Detect which cell encompasses the target text, then output its [X, Y] center coordinate. 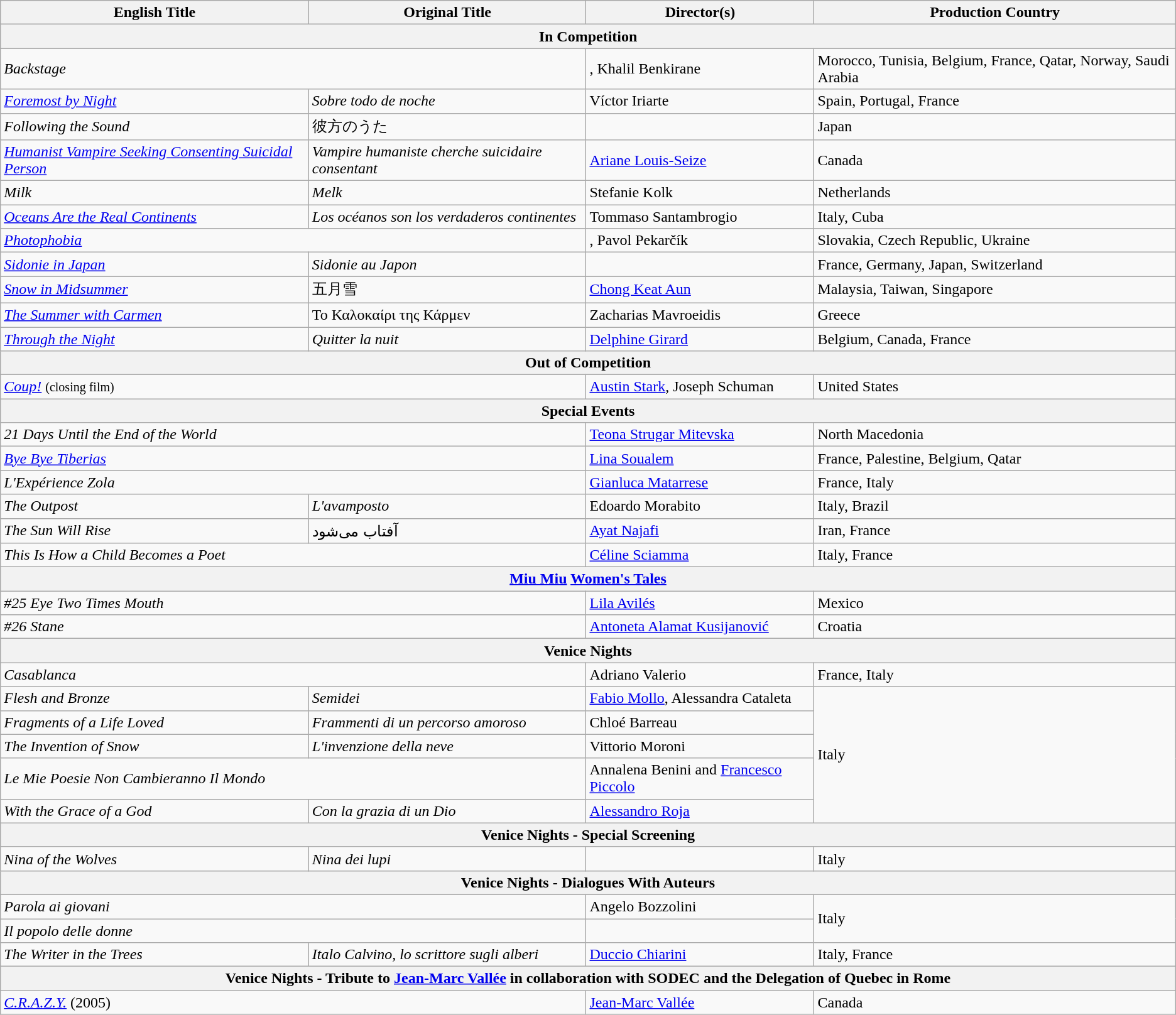
Lila Avilés [700, 603]
Edoardo Morabito [700, 506]
Duccio Chiarini [700, 955]
North Macedonia [995, 435]
Sobre todo de noche [447, 101]
Sidonie in Japan [155, 264]
Venice Nights [588, 651]
Frammenti di un percorso amoroso [447, 722]
Víctor Iriarte [700, 101]
In Competition [588, 36]
Miu Miu Women's Tales [588, 579]
Melk [447, 193]
Humanist Vampire Seeking Consenting Suicidal Person [155, 161]
#26 Stane [293, 627]
Quitter la nuit [447, 339]
English Title [155, 13]
Austin Stark, Joseph Schuman [700, 387]
Adriano Valerio [700, 675]
The Outpost [155, 506]
Los océanos son los verdaderos continentes [447, 217]
Semidei [447, 698]
Photophobia [293, 241]
Angelo Bozzolini [700, 906]
Italy, Brazil [995, 506]
Céline Sciamma [700, 555]
Annalena Benini and Francesco Piccolo [700, 779]
Iran, France [995, 531]
Delphine Girard [700, 339]
Out of Competition [588, 363]
This Is How a Child Becomes a Poet [293, 555]
Il popolo delle donne [293, 930]
The Writer in the Trees [155, 955]
Con la grazia di un Dio [447, 811]
Lina Soualem [700, 459]
Venice Nights - Dialogues With Auteurs [588, 882]
Flesh and Bronze [155, 698]
United States [995, 387]
Backstage [293, 69]
Japan [995, 127]
Belgium, Canada, France [995, 339]
Teona Strugar Mitevska [700, 435]
Zacharias Mavroeidis [700, 315]
Chong Keat Aun [700, 290]
Vampire humaniste cherche suicidaire consentant [447, 161]
L'Expérience Zola [293, 482]
The Invention of Snow [155, 746]
Malaysia, Taiwan, Singapore [995, 290]
Italo Calvino, lo scrittore sugli alberi [447, 955]
Oceans Are the Real Continents [155, 217]
Antoneta Alamat Kusijanović [700, 627]
Parola ai giovani [293, 906]
Milk [155, 193]
Morocco, Tunisia, Belgium, France, Qatar, Norway, Saudi Arabia [995, 69]
#25 Eye Two Times Mouth [293, 603]
Original Title [447, 13]
Casablanca [293, 675]
五月雪 [447, 290]
Fragments of a Life Loved [155, 722]
Tommaso Santambrogio [700, 217]
Venice Nights - Tribute to Jean-Marc Vallée in collaboration with SODEC and the Delegation of Quebec in Rome [588, 979]
彼方のうた [447, 127]
Italy, Cuba [995, 217]
آفتاب می‌شود [447, 531]
With the Grace of a God [155, 811]
The Summer with Carmen [155, 315]
Venice Nights - Special Screening [588, 835]
C.R.A.Z.Y. (2005) [293, 1002]
Alessandro Roja [700, 811]
Spain, Portugal, France [995, 101]
The Sun Will Rise [155, 531]
, Pavol Pekarčík [700, 241]
Netherlands [995, 193]
Croatia [995, 627]
Mexico [995, 603]
Vittorio Moroni [700, 746]
21 Days Until the End of the World [293, 435]
Fabio Mollo, Alessandra Cataleta [700, 698]
Le Mie Poesie Non Cambieranno Il Mondo [293, 779]
Nina dei lupi [447, 859]
Jean-Marc Vallée [700, 1002]
Ayat Najafi [700, 531]
Bye Bye Tiberias [293, 459]
Chloé Barreau [700, 722]
Coup! (closing film) [293, 387]
Το Καλοκαίρι της Κάρμεν [447, 315]
Nina of the Wolves [155, 859]
Snow in Midsummer [155, 290]
Director(s) [700, 13]
, Khalil Benkirane [700, 69]
Greece [995, 315]
Special Events [588, 411]
Through the Night [155, 339]
Sidonie au Japon [447, 264]
France, Germany, Japan, Switzerland [995, 264]
L'invenzione della neve [447, 746]
Following the Sound [155, 127]
Ariane Louis-Seize [700, 161]
Production Country [995, 13]
Gianluca Matarrese [700, 482]
Slovakia, Czech Republic, Ukraine [995, 241]
Stefanie Kolk [700, 193]
France, Palestine, Belgium, Qatar [995, 459]
L'avamposto [447, 506]
Foremost by Night [155, 101]
